Provide the [x, y] coordinate of the cell's center where the given text is located.  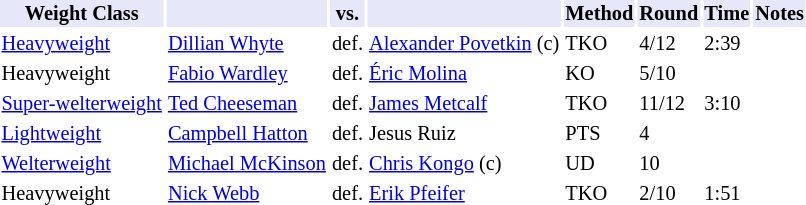
UD [600, 164]
4/12 [669, 44]
vs. [347, 14]
Dillian Whyte [246, 44]
5/10 [669, 74]
Éric Molina [464, 74]
Fabio Wardley [246, 74]
10 [669, 164]
Campbell Hatton [246, 134]
2:39 [727, 44]
PTS [600, 134]
Time [727, 14]
James Metcalf [464, 104]
Lightweight [82, 134]
11/12 [669, 104]
Notes [780, 14]
Alexander Povetkin (c) [464, 44]
Welterweight [82, 164]
Round [669, 14]
Method [600, 14]
Michael McKinson [246, 164]
3:10 [727, 104]
Weight Class [82, 14]
Jesus Ruiz [464, 134]
Super-welterweight [82, 104]
Ted Cheeseman [246, 104]
KO [600, 74]
Chris Kongo (c) [464, 164]
4 [669, 134]
